Extract the [x, y] coordinate from the center of the cell holding the provided text.  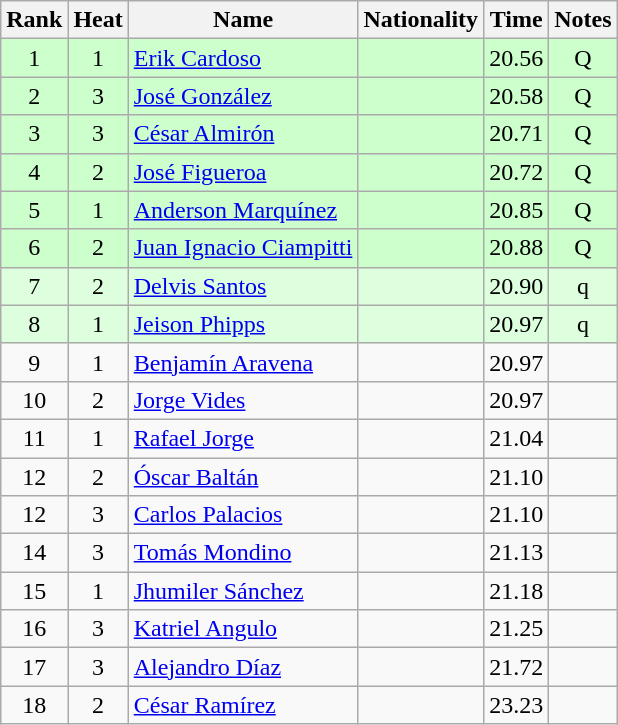
20.88 [516, 248]
Rafael Jorge [243, 438]
17 [34, 667]
César Ramírez [243, 705]
20.58 [516, 96]
Tomás Mondino [243, 553]
10 [34, 400]
Nationality [421, 20]
Anderson Marquínez [243, 210]
Heat [98, 20]
20.85 [516, 210]
6 [34, 248]
20.71 [516, 134]
Alejandro Díaz [243, 667]
José González [243, 96]
20.56 [516, 58]
14 [34, 553]
16 [34, 629]
15 [34, 591]
Notes [583, 20]
21.13 [516, 553]
21.72 [516, 667]
9 [34, 362]
José Figueroa [243, 172]
Name [243, 20]
7 [34, 286]
8 [34, 324]
Jeison Phipps [243, 324]
21.04 [516, 438]
César Almirón [243, 134]
Juan Ignacio Ciampitti [243, 248]
4 [34, 172]
21.18 [516, 591]
Time [516, 20]
18 [34, 705]
Jorge Vides [243, 400]
11 [34, 438]
5 [34, 210]
21.25 [516, 629]
Rank [34, 20]
Carlos Palacios [243, 515]
Jhumiler Sánchez [243, 591]
Benjamín Aravena [243, 362]
20.90 [516, 286]
Katriel Angulo [243, 629]
23.23 [516, 705]
Delvis Santos [243, 286]
20.72 [516, 172]
Óscar Baltán [243, 477]
Erik Cardoso [243, 58]
